For the text-containing cell, return its midpoint in [x, y] coordinate format. 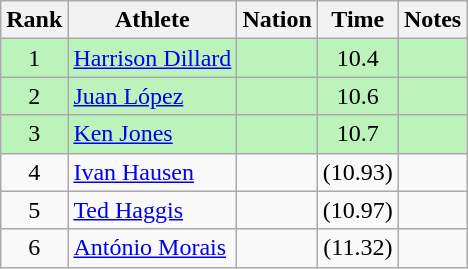
Time [358, 20]
Ken Jones [152, 134]
5 [34, 210]
Juan López [152, 96]
10.6 [358, 96]
Notes [432, 20]
(10.97) [358, 210]
Rank [34, 20]
António Morais [152, 248]
10.7 [358, 134]
6 [34, 248]
(11.32) [358, 248]
Athlete [152, 20]
10.4 [358, 58]
3 [34, 134]
Ivan Hausen [152, 172]
Harrison Dillard [152, 58]
Ted Haggis [152, 210]
4 [34, 172]
1 [34, 58]
Nation [277, 20]
(10.93) [358, 172]
2 [34, 96]
